Extract the (x, y) coordinate from the center of the cell holding the provided text.  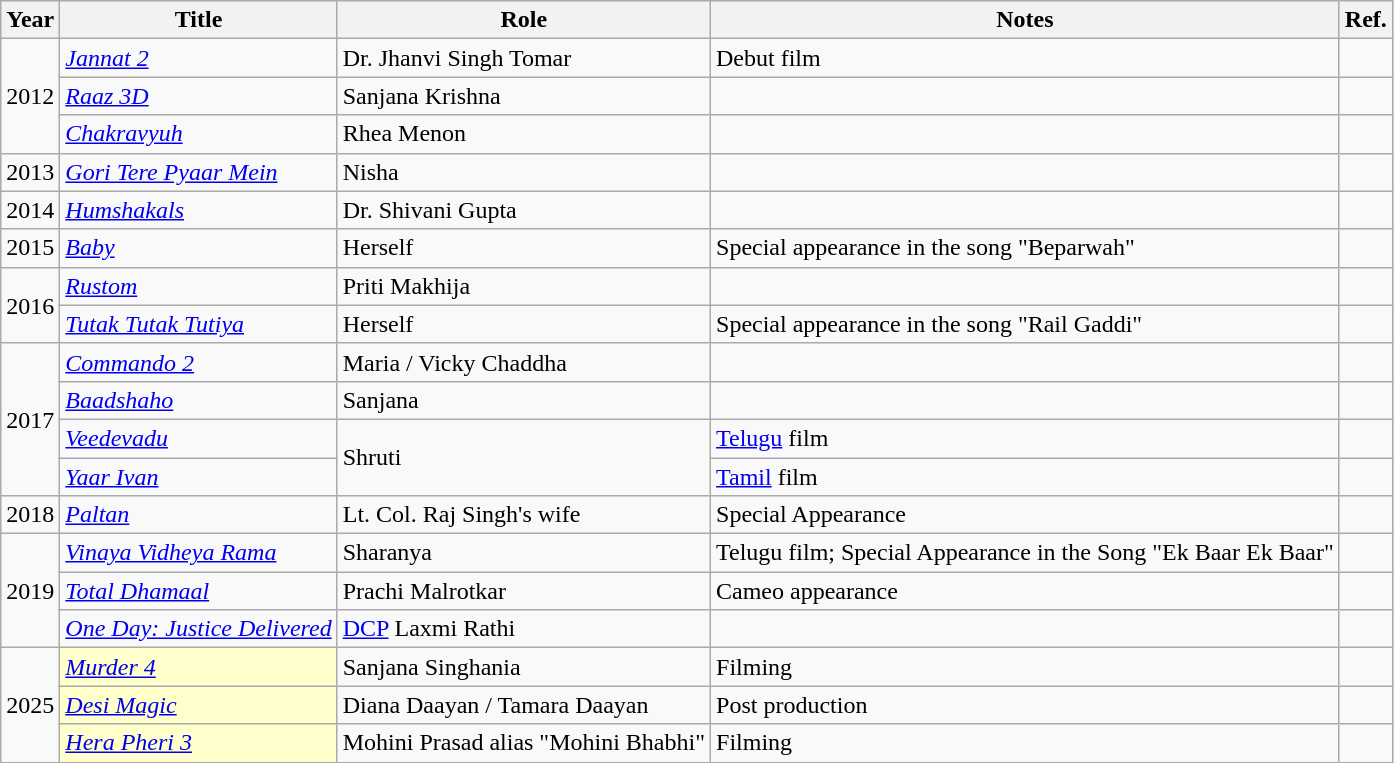
Commando 2 (198, 362)
Baadshaho (198, 400)
Total Dhamaal (198, 591)
Dr. Jhanvi Singh Tomar (524, 58)
Nisha (524, 172)
Chakravyuh (198, 134)
Jannat 2 (198, 58)
Tutak Tutak Tutiya (198, 324)
Mohini Prasad alias "Mohini Bhabhi" (524, 743)
Debut film (1026, 58)
Humshakals (198, 210)
Telugu film; Special Appearance in the Song "Ek Baar Ek Baar" (1026, 553)
2025 (30, 705)
DCP Laxmi Rathi (524, 629)
Notes (1026, 20)
Desi Magic (198, 705)
Gori Tere Pyaar Mein (198, 172)
2016 (30, 305)
Special Appearance (1026, 515)
Shruti (524, 457)
2019 (30, 591)
Sanjana Krishna (524, 96)
Cameo appearance (1026, 591)
Sanjana (524, 400)
Paltan (198, 515)
Tamil film (1026, 477)
Telugu film (1026, 438)
Lt. Col. Raj Singh's wife (524, 515)
Raaz 3D (198, 96)
2015 (30, 248)
Sharanya (524, 553)
Murder 4 (198, 667)
Post production (1026, 705)
Sanjana Singhania (524, 667)
2018 (30, 515)
Maria / Vicky Chaddha (524, 362)
2017 (30, 419)
Special appearance in the song "Beparwah" (1026, 248)
2013 (30, 172)
Rustom (198, 286)
Title (198, 20)
One Day: Justice Delivered (198, 629)
Dr. Shivani Gupta (524, 210)
Hera Pheri 3 (198, 743)
Veedevadu (198, 438)
Ref. (1366, 20)
Special appearance in the song "Rail Gaddi" (1026, 324)
Prachi Malrotkar (524, 591)
Role (524, 20)
Diana Daayan / Tamara Daayan (524, 705)
Vinaya Vidheya Rama (198, 553)
Rhea Menon (524, 134)
2014 (30, 210)
Year (30, 20)
Yaar Ivan (198, 477)
Baby (198, 248)
Priti Makhija (524, 286)
2012 (30, 96)
